Capture the cell that displays the provided text and extract its [x, y] central coordinate. 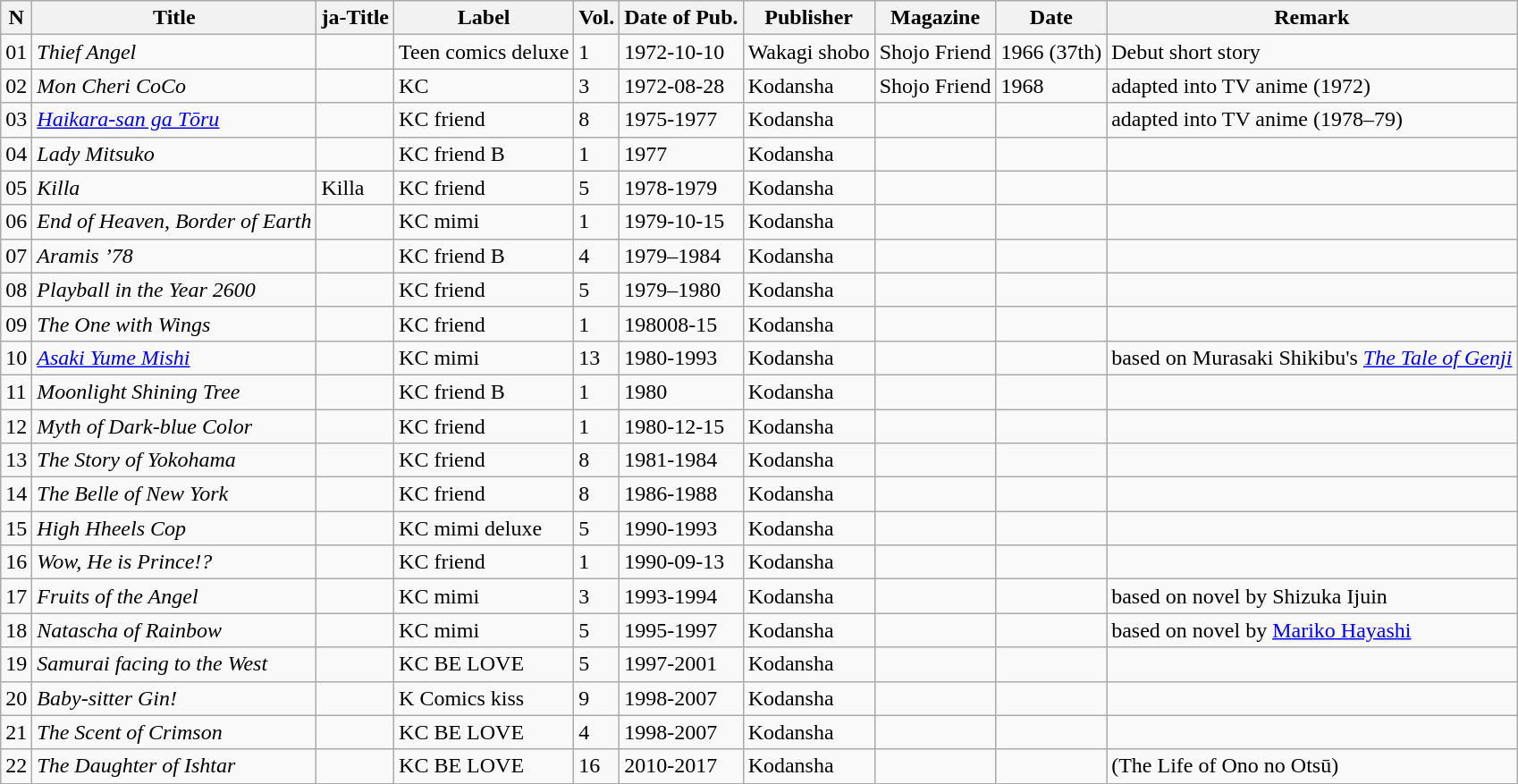
02 [16, 86]
1990-09-13 [681, 562]
20 [16, 698]
17 [16, 596]
Thief Angel [174, 52]
1980-1993 [681, 358]
Natascha of Rainbow [174, 630]
05 [16, 188]
The Scent of Crimson [174, 732]
Aramis ’78 [174, 256]
12 [16, 426]
Label [485, 18]
Mon Cheri CoCo [174, 86]
The Story of Yokohama [174, 460]
9 [597, 698]
1995-1997 [681, 630]
11 [16, 392]
based on Murasaki Shikibu's The Tale of Genji [1312, 358]
198008-15 [681, 324]
(The Life of Ono no Otsū) [1312, 766]
1980-12-15 [681, 426]
Teen comics deluxe [485, 52]
1966 (37th) [1051, 52]
Asaki Yume Mishi [174, 358]
Moonlight Shining Tree [174, 392]
1975-1977 [681, 120]
1978-1979 [681, 188]
1979–1984 [681, 256]
ja-Title [356, 18]
Wakagi shobo [808, 52]
03 [16, 120]
Debut short story [1312, 52]
Remark [1312, 18]
14 [16, 494]
1979-10-15 [681, 222]
The One with Wings [174, 324]
1977 [681, 154]
Wow, He is Prince!? [174, 562]
21 [16, 732]
04 [16, 154]
Samurai facing to the West [174, 664]
End of Heaven, Border of Earth [174, 222]
15 [16, 528]
18 [16, 630]
Baby-sitter Gin! [174, 698]
based on novel by Mariko Hayashi [1312, 630]
Date of Pub. [681, 18]
1993-1994 [681, 596]
adapted into TV anime (1972) [1312, 86]
1997-2001 [681, 664]
Myth of Dark-blue Color [174, 426]
1980 [681, 392]
1968 [1051, 86]
Haikara-san ga Tōru [174, 120]
Title [174, 18]
06 [16, 222]
High Hheels Cop [174, 528]
N [16, 18]
01 [16, 52]
KC [485, 86]
Playball in the Year 2600 [174, 290]
Publisher [808, 18]
Magazine [935, 18]
1981-1984 [681, 460]
Lady Mitsuko [174, 154]
Date [1051, 18]
22 [16, 766]
1972-08-28 [681, 86]
1986-1988 [681, 494]
based on novel by Shizuka Ijuin [1312, 596]
09 [16, 324]
K Comics kiss [485, 698]
08 [16, 290]
10 [16, 358]
adapted into TV anime (1978–79) [1312, 120]
The Daughter of Ishtar [174, 766]
Vol. [597, 18]
1990-1993 [681, 528]
07 [16, 256]
KC mimi deluxe [485, 528]
Fruits of the Angel [174, 596]
1979–1980 [681, 290]
The Belle of New York [174, 494]
1972-10-10 [681, 52]
19 [16, 664]
2010-2017 [681, 766]
